Output the [X, Y] coordinate of the center of the cell containing the given text.  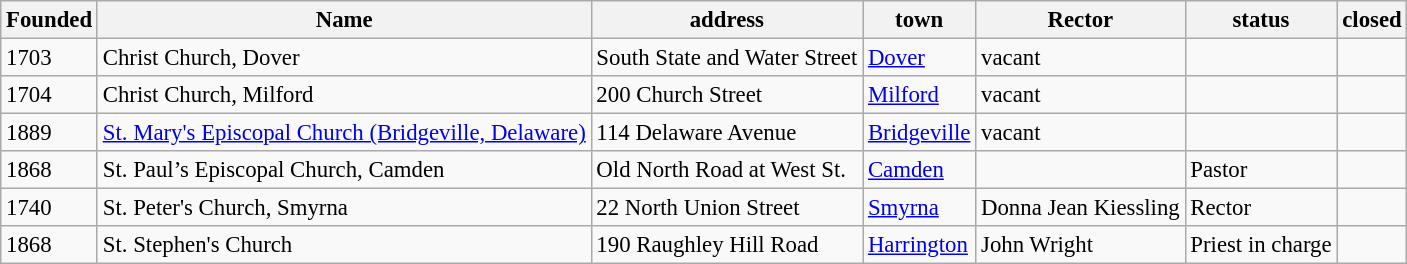
Smyrna [920, 208]
Bridgeville [920, 133]
Old North Road at West St. [727, 170]
Milford [920, 95]
Camden [920, 170]
South State and Water Street [727, 58]
200 Church Street [727, 95]
St. Peter's Church, Smyrna [344, 208]
Harrington [920, 245]
Pastor [1261, 170]
St. Stephen's Church [344, 245]
status [1261, 20]
1704 [50, 95]
22 North Union Street [727, 208]
John Wright [1080, 245]
Name [344, 20]
Founded [50, 20]
Priest in charge [1261, 245]
Dover [920, 58]
1889 [50, 133]
address [727, 20]
114 Delaware Avenue [727, 133]
1703 [50, 58]
Christ Church, Dover [344, 58]
town [920, 20]
1740 [50, 208]
Donna Jean Kiessling [1080, 208]
St. Paul’s Episcopal Church, Camden [344, 170]
closed [1372, 20]
190 Raughley Hill Road [727, 245]
Christ Church, Milford [344, 95]
St. Mary's Episcopal Church (Bridgeville, Delaware) [344, 133]
